Extract the [x, y] coordinate from the center of the cell holding the provided text.  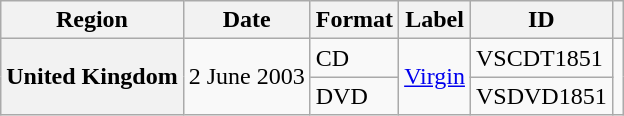
Virgin [435, 77]
United Kingdom [92, 77]
ID [541, 20]
Format [354, 20]
Date [246, 20]
Region [92, 20]
DVD [354, 96]
2 June 2003 [246, 77]
CD [354, 58]
VSCDT1851 [541, 58]
Label [435, 20]
VSDVD1851 [541, 96]
